Return (X, Y) of the center of cell containing provided text 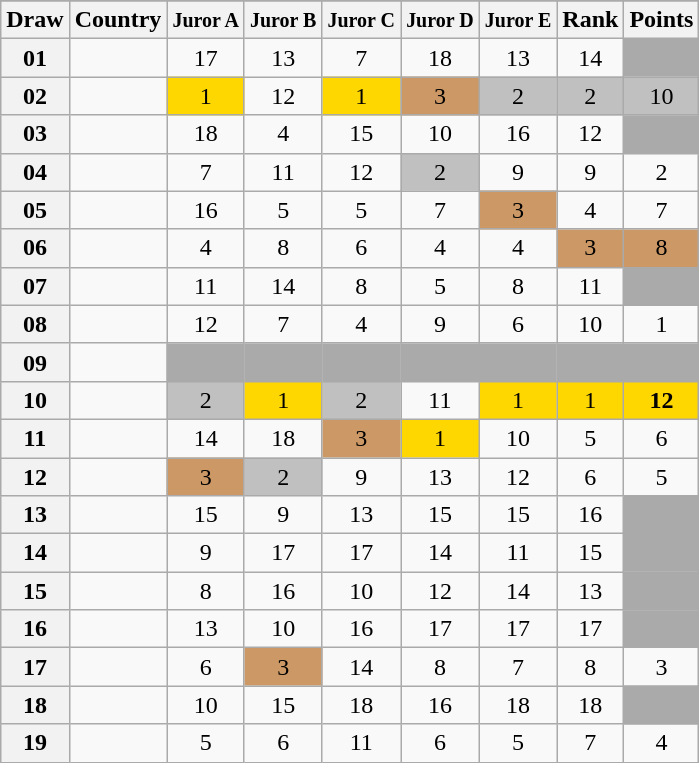
08 (35, 324)
Draw (35, 20)
19 (35, 743)
02 (35, 96)
Country (118, 20)
05 (35, 210)
06 (35, 248)
01 (35, 58)
Juror A (206, 20)
04 (35, 172)
07 (35, 286)
Points (662, 20)
Rank (590, 20)
Juror C (362, 20)
Juror B (283, 20)
Juror D (440, 20)
09 (35, 362)
03 (35, 134)
Juror E (518, 20)
